Identify which cell holds the provided text, then report its (X, Y) central coordinate. 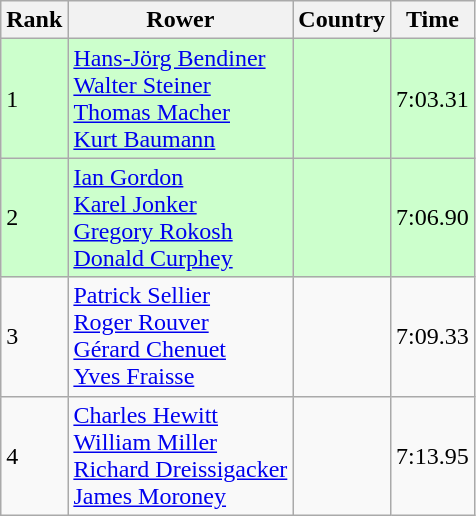
7:13.95 (433, 456)
7:09.33 (433, 336)
Charles HewittWilliam MillerRichard DreissigackerJames Moroney (180, 456)
Ian GordonKarel JonkerGregory RokoshDonald Curphey (180, 218)
7:06.90 (433, 218)
Rower (180, 20)
2 (34, 218)
3 (34, 336)
Country (342, 20)
1 (34, 98)
4 (34, 456)
Rank (34, 20)
Time (433, 20)
Hans-Jörg BendinerWalter SteinerThomas MacherKurt Baumann (180, 98)
Patrick SellierRoger RouverGérard ChenuetYves Fraisse (180, 336)
7:03.31 (433, 98)
